Find where the given text appears and provide that cell's center as (x, y) coordinate. 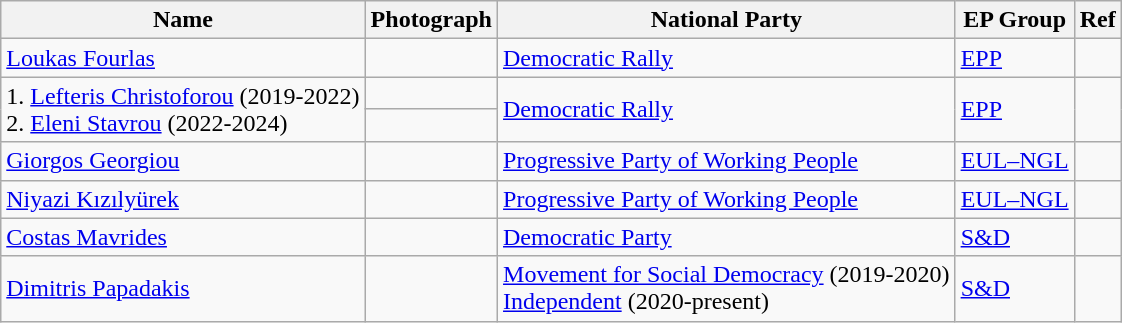
Name (183, 20)
Photograph (431, 20)
Movement for Social Democracy (2019-2020) Independent (2020-present) (727, 288)
Dimitris Papadakis (183, 288)
Democratic Party (727, 237)
Niyazi Kızılyürek (183, 199)
Loukas Fourlas (183, 58)
1. Lefteris Christoforou (2019-2022)2. Eleni Stavrou (2022-2024) (183, 110)
National Party (727, 20)
EP Group (1014, 20)
Costas Mavrides (183, 237)
Ref (1098, 20)
Giorgos Georgiou (183, 161)
